Search for the cell housing the specified text and yield its [x, y] center coordinate. 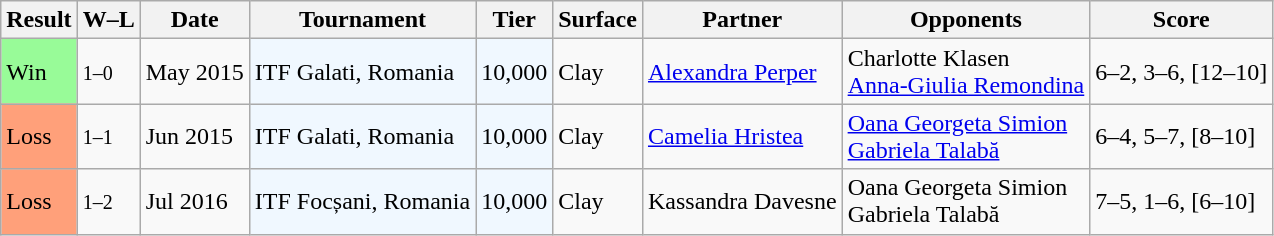
Alexandra Perper [742, 72]
Opponents [966, 20]
6–2, 3–6, [12–10] [1182, 72]
Score [1182, 20]
Camelia Hristea [742, 136]
Jul 2016 [194, 202]
Charlotte Klasen Anna-Giulia Remondina [966, 72]
Date [194, 20]
1–0 [108, 72]
Partner [742, 20]
ITF Focșani, Romania [362, 202]
1–1 [108, 136]
Tier [514, 20]
Jun 2015 [194, 136]
Kassandra Davesne [742, 202]
May 2015 [194, 72]
7–5, 1–6, [6–10] [1182, 202]
6–4, 5–7, [8–10] [1182, 136]
Tournament [362, 20]
1–2 [108, 202]
Surface [598, 20]
W–L [108, 20]
Win [39, 72]
Result [39, 20]
